Find where the given text appears and provide that cell's center as (X, Y) coordinate. 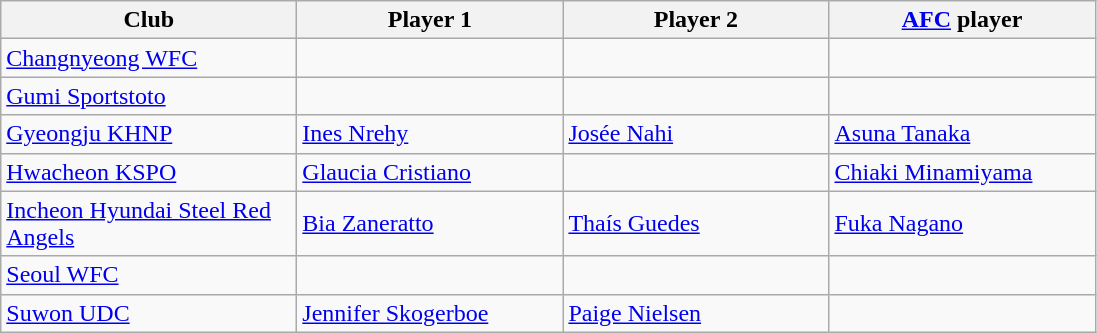
Fuka Nagano (962, 224)
Josée Nahi (696, 134)
Jennifer Skogerboe (430, 313)
Incheon Hyundai Steel Red Angels (149, 224)
Changnyeong WFC (149, 58)
Player 1 (430, 20)
Asuna Tanaka (962, 134)
Gumi Sportstoto (149, 96)
Club (149, 20)
Glaucia Cristiano (430, 172)
Bia Zaneratto (430, 224)
AFC player (962, 20)
Suwon UDC (149, 313)
Chiaki Minamiyama (962, 172)
Player 2 (696, 20)
Hwacheon KSPO (149, 172)
Gyeongju KHNP (149, 134)
Seoul WFC (149, 275)
Thaís Guedes (696, 224)
Ines Nrehy (430, 134)
Paige Nielsen (696, 313)
